Detect which cell encompasses the target text, then output its [x, y] center coordinate. 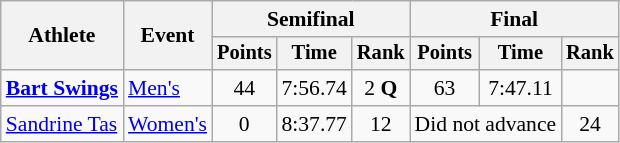
Did not advance [486, 124]
2 Q [381, 88]
Athlete [62, 36]
Semifinal [310, 19]
24 [590, 124]
Sandrine Tas [62, 124]
7:56.74 [314, 88]
0 [244, 124]
Men's [168, 88]
Women's [168, 124]
44 [244, 88]
8:37.77 [314, 124]
Event [168, 36]
63 [445, 88]
12 [381, 124]
7:47.11 [520, 88]
Bart Swings [62, 88]
Final [514, 19]
